Extract the [X, Y] coordinate from the center of the cell holding the provided text.  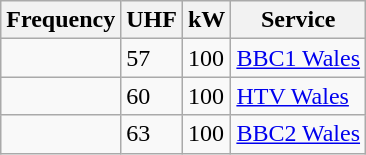
kW [206, 20]
HTV Wales [298, 96]
Service [298, 20]
57 [152, 58]
60 [152, 96]
UHF [152, 20]
BBC2 Wales [298, 134]
BBC1 Wales [298, 58]
63 [152, 134]
Frequency [61, 20]
